Extract the [X, Y] coordinate from the center of the cell holding the provided text.  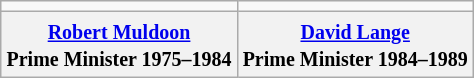
David LangePrime Minister 1984–1989 [355, 44]
Robert MuldoonPrime Minister 1975–1984 [119, 44]
